Detect which cell encompasses the target text, then output its [x, y] center coordinate. 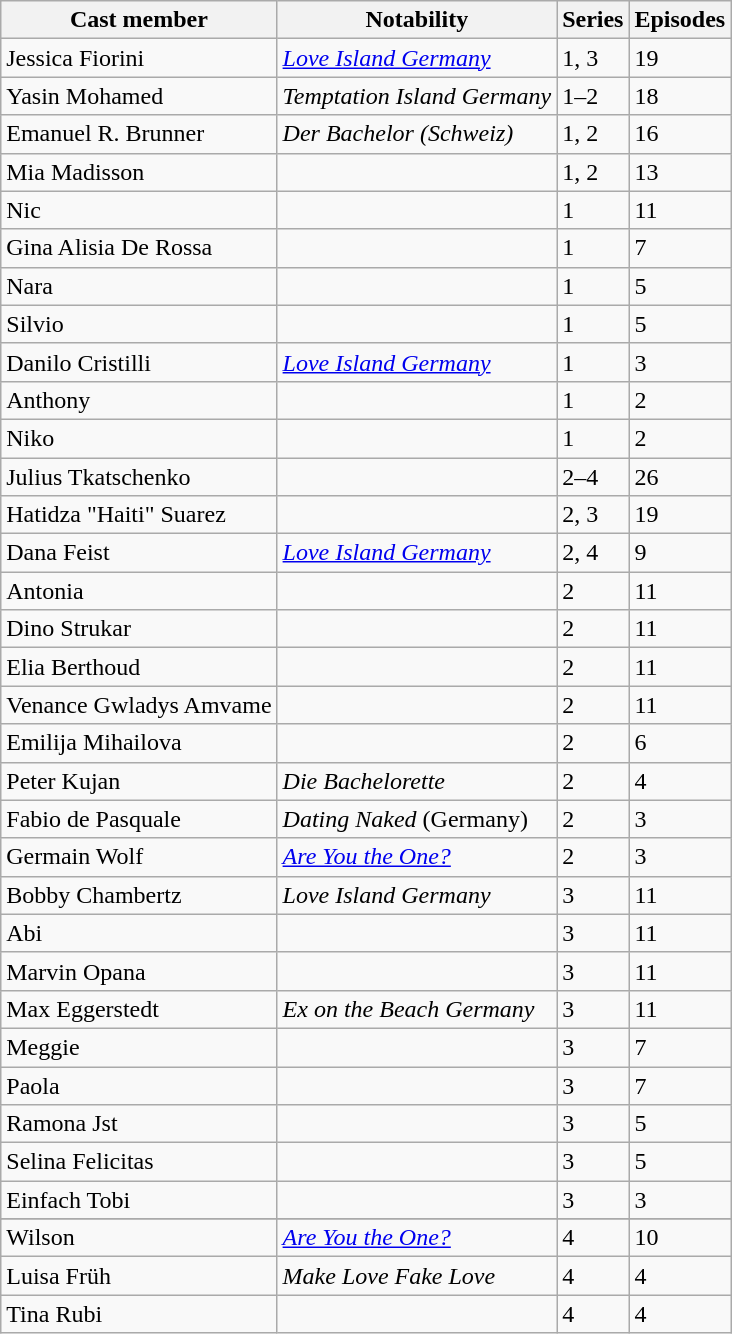
Antonia [139, 591]
Nara [139, 286]
Emanuel R. Brunner [139, 134]
Max Eggerstedt [139, 1009]
Yasin Mohamed [139, 96]
Germain Wolf [139, 857]
16 [680, 134]
Meggie [139, 1047]
Temptation Island Germany [417, 96]
Paola [139, 1085]
Luisa Früh [139, 1276]
2, 4 [593, 553]
Mia Madisson [139, 172]
Selina Felicitas [139, 1162]
Die Bachelorette [417, 781]
1–2 [593, 96]
Silvio [139, 324]
Abi [139, 933]
Ex on the Beach Germany [417, 1009]
1, 3 [593, 58]
Make Love Fake Love [417, 1276]
Dana Feist [139, 553]
Fabio de Pasquale [139, 819]
Julius Tkatschenko [139, 477]
Der Bachelor (Schweiz) [417, 134]
Anthony [139, 400]
Wilson [139, 1238]
Danilo Cristilli [139, 362]
Gina Alisia De Rossa [139, 248]
Tina Rubi [139, 1314]
10 [680, 1238]
Peter Kujan [139, 781]
2–4 [593, 477]
6 [680, 743]
Hatidza "Haiti" Suarez [139, 515]
Einfach Tobi [139, 1200]
Elia Berthoud [139, 667]
Nic [139, 210]
Niko [139, 438]
Dino Strukar [139, 629]
13 [680, 172]
Notability [417, 20]
2, 3 [593, 515]
Cast member [139, 20]
26 [680, 477]
Marvin Opana [139, 971]
Dating Naked (Germany) [417, 819]
9 [680, 553]
Jessica Fiorini [139, 58]
Episodes [680, 20]
Series [593, 20]
Venance Gwladys Amvame [139, 705]
Emilija Mihailova [139, 743]
18 [680, 96]
Ramona Jst [139, 1124]
Bobby Chambertz [139, 895]
